Identify which cell holds the provided text, then report its [X, Y] central coordinate. 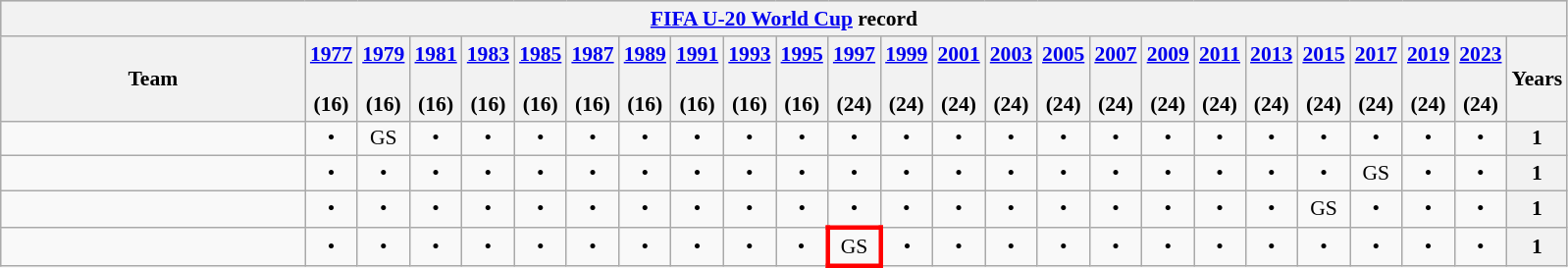
1997(24) [854, 79]
1993(16) [750, 79]
2003(24) [1011, 79]
1987(16) [593, 79]
2011(24) [1220, 79]
1995(16) [803, 79]
2009(24) [1168, 79]
2017(24) [1376, 79]
2007(24) [1115, 79]
1999(24) [907, 79]
2001(24) [958, 79]
1985(16) [540, 79]
FIFA U-20 World Cup record [784, 19]
1979(16) [383, 79]
1991(16) [697, 79]
1989(16) [646, 79]
1983(16) [489, 79]
1981(16) [436, 79]
2019(24) [1429, 79]
2015(24) [1323, 79]
Team [153, 79]
2005(24) [1064, 79]
1977(16) [332, 79]
2013(24) [1272, 79]
Years [1538, 79]
2023(24) [1480, 79]
